Determine the [X, Y] coordinate at the center of the cell enclosing the given text.  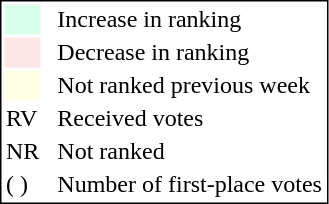
Not ranked [190, 151]
Not ranked previous week [190, 85]
Increase in ranking [190, 19]
Received votes [190, 119]
RV [22, 119]
Decrease in ranking [190, 53]
( ) [22, 185]
NR [22, 151]
Number of first-place votes [190, 185]
